For the text-containing cell, return its midpoint in (X, Y) coordinate format. 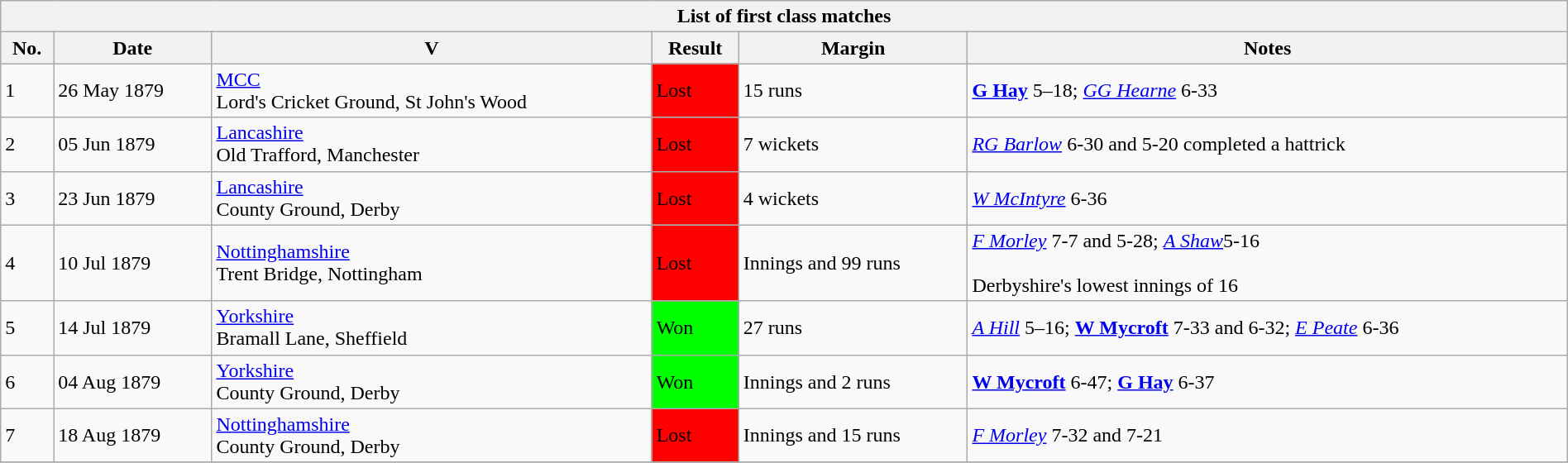
Date (132, 48)
2 (27, 144)
26 May 1879 (132, 91)
04 Aug 1879 (132, 382)
F Morley 7-7 and 5-28; A Shaw5-16Derbyshire's lowest innings of 16 (1267, 263)
Yorkshire Bramall Lane, Sheffield (432, 327)
Innings and 99 runs (853, 263)
W Mycroft 6-47; G Hay 6-37 (1267, 382)
Innings and 15 runs (853, 435)
7 wickets (853, 144)
Yorkshire County Ground, Derby (432, 382)
Result (695, 48)
V (432, 48)
Margin (853, 48)
4 (27, 263)
List of first class matches (784, 17)
Nottinghamshire Trent Bridge, Nottingham (432, 263)
23 Jun 1879 (132, 198)
5 (27, 327)
RG Barlow 6-30 and 5-20 completed a hattrick (1267, 144)
18 Aug 1879 (132, 435)
15 runs (853, 91)
Lancashire Old Trafford, Manchester (432, 144)
Nottinghamshire County Ground, Derby (432, 435)
6 (27, 382)
A Hill 5–16; W Mycroft 7-33 and 6-32; E Peate 6-36 (1267, 327)
1 (27, 91)
No. (27, 48)
3 (27, 198)
G Hay 5–18; GG Hearne 6-33 (1267, 91)
W McIntyre 6-36 (1267, 198)
Innings and 2 runs (853, 382)
05 Jun 1879 (132, 144)
10 Jul 1879 (132, 263)
4 wickets (853, 198)
14 Jul 1879 (132, 327)
27 runs (853, 327)
Notes (1267, 48)
Lancashire County Ground, Derby (432, 198)
7 (27, 435)
F Morley 7-32 and 7-21 (1267, 435)
MCC Lord's Cricket Ground, St John's Wood (432, 91)
